Search for the cell housing the specified text and yield its [x, y] center coordinate. 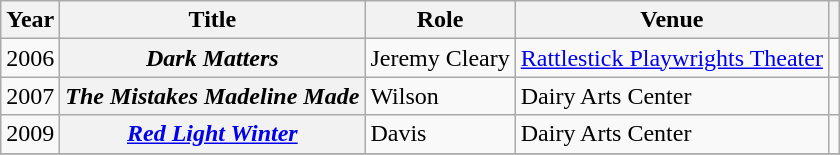
Red Light Winter [212, 134]
Rattlestick Playwrights Theater [672, 58]
Role [440, 20]
Venue [672, 20]
Year [30, 20]
Wilson [440, 96]
2007 [30, 96]
2009 [30, 134]
Dark Matters [212, 58]
Jeremy Cleary [440, 58]
The Mistakes Madeline Made [212, 96]
2006 [30, 58]
Davis [440, 134]
Title [212, 20]
